For the text-containing cell, return its midpoint in (X, Y) coordinate format. 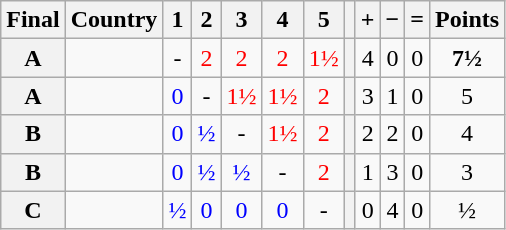
Points (468, 20)
+ (368, 20)
C (33, 210)
− (392, 20)
7½ (468, 58)
Final (33, 20)
= (418, 20)
Country (114, 20)
